From the cell containing the given text, extract its center point as (X, Y) coordinate. 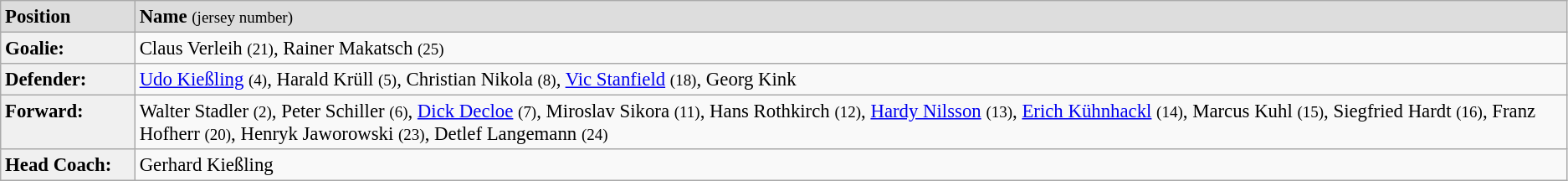
Udo Kießling (4), Harald Krüll (5), Christian Nikola (8), Vic Stanfield (18), Georg Kink (850, 80)
Defender: (69, 80)
Name (jersey number) (850, 17)
Head Coach: (69, 165)
Position (69, 17)
Goalie: (69, 49)
Gerhard Kießling (850, 165)
Forward: (69, 122)
Claus Verleih (21), Rainer Makatsch (25) (850, 49)
